Locate the cell with the specified text and output its (X, Y) center coordinate. 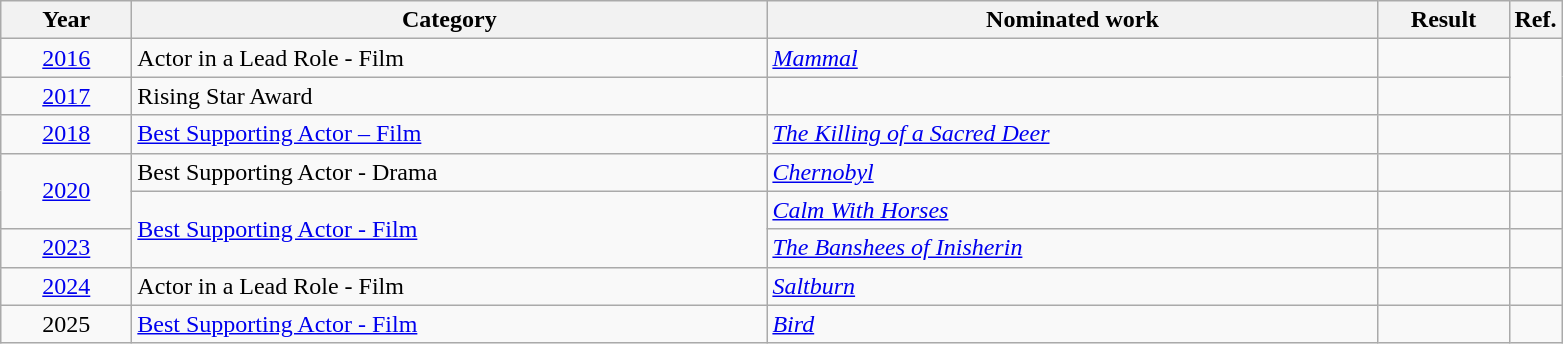
Chernobyl (1072, 172)
2025 (66, 324)
2017 (66, 96)
2024 (66, 286)
Ref. (1536, 20)
2018 (66, 134)
Saltburn (1072, 286)
Best Supporting Actor - Drama (450, 172)
The Killing of a Sacred Deer (1072, 134)
Rising Star Award (450, 96)
Year (66, 20)
Best Supporting Actor – Film (450, 134)
Bird (1072, 324)
The Banshees of Inisherin (1072, 248)
Result (1444, 20)
Nominated work (1072, 20)
Mammal (1072, 58)
2023 (66, 248)
Calm With Horses (1072, 210)
2020 (66, 191)
2016 (66, 58)
Category (450, 20)
